Locate the cell with the specified text and output its (x, y) center coordinate. 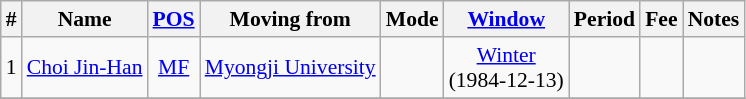
Notes (714, 19)
# (12, 19)
Fee (661, 19)
Choi Jin-Han (85, 68)
1 (12, 68)
Myongji University (290, 68)
Mode (412, 19)
Winter(1984-12-13) (506, 68)
MF (174, 68)
Window (506, 19)
POS (174, 19)
Moving from (290, 19)
Name (85, 19)
Period (604, 19)
